Determine the [X, Y] coordinate at the center of the cell enclosing the given text.  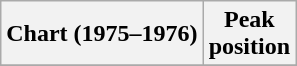
Chart (1975–1976) [102, 34]
Peakposition [249, 34]
